Search for the cell housing the specified text and yield its [X, Y] center coordinate. 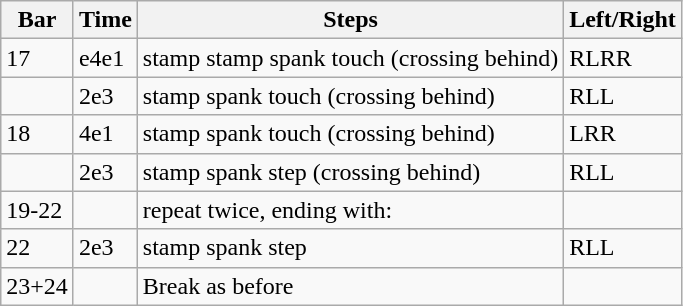
stamp spank step (crossing behind) [350, 172]
19-22 [38, 210]
23+24 [38, 286]
Bar [38, 20]
18 [38, 134]
e4e1 [105, 58]
RLRR [623, 58]
LRR [623, 134]
Break as before [350, 286]
stamp stamp spank touch (crossing behind) [350, 58]
22 [38, 248]
Left/Right [623, 20]
Time [105, 20]
4e1 [105, 134]
17 [38, 58]
stamp spank step [350, 248]
Steps [350, 20]
repeat twice, ending with: [350, 210]
